Scan for the cell matching the given text and deliver its [X, Y] coordinate at center. 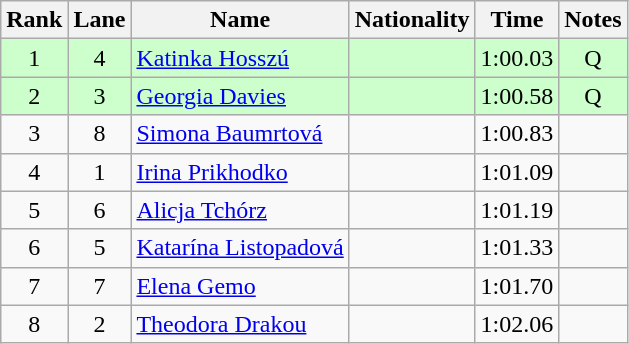
Simona Baumrtová [240, 134]
Time [517, 20]
Theodora Drakou [240, 324]
1:01.33 [517, 248]
Name [240, 20]
Lane [100, 20]
1:01.09 [517, 172]
Rank [34, 20]
1:02.06 [517, 324]
Irina Prikhodko [240, 172]
1:00.83 [517, 134]
1:01.70 [517, 286]
1:00.58 [517, 96]
Katinka Hosszú [240, 58]
Elena Gemo [240, 286]
Alicja Tchórz [240, 210]
1:00.03 [517, 58]
Nationality [412, 20]
Katarína Listopadová [240, 248]
Notes [593, 20]
Georgia Davies [240, 96]
1:01.19 [517, 210]
